Return [x, y] of the center of cell containing provided text 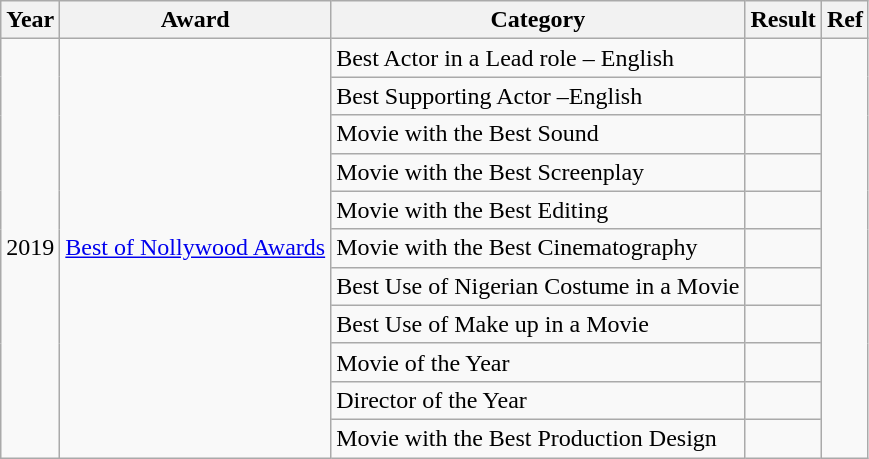
Movie with the Best Screenplay [538, 172]
Best of Nollywood Awards [196, 248]
Movie with the Best Sound [538, 134]
Director of the Year [538, 400]
Category [538, 20]
Award [196, 20]
Movie with the Best Production Design [538, 438]
Best Actor in a Lead role – English [538, 58]
Result [783, 20]
Best Use of Nigerian Costume in a Movie [538, 286]
Best Use of Make up in a Movie [538, 324]
Ref [844, 20]
Best Supporting Actor –English [538, 96]
2019 [30, 248]
Movie with the Best Editing [538, 210]
Year [30, 20]
Movie with the Best Cinematography [538, 248]
Movie of the Year [538, 362]
